Search for the cell housing the specified text and yield its (X, Y) center coordinate. 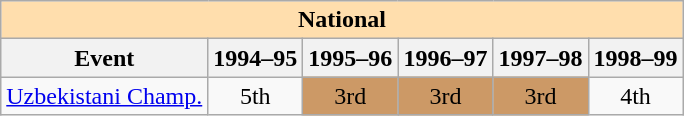
1996–97 (446, 58)
5th (256, 96)
4th (636, 96)
Uzbekistani Champ. (104, 96)
1994–95 (256, 58)
1997–98 (540, 58)
Event (104, 58)
1995–96 (350, 58)
1998–99 (636, 58)
National (342, 20)
